Capture the cell that displays the provided text and extract its [X, Y] central coordinate. 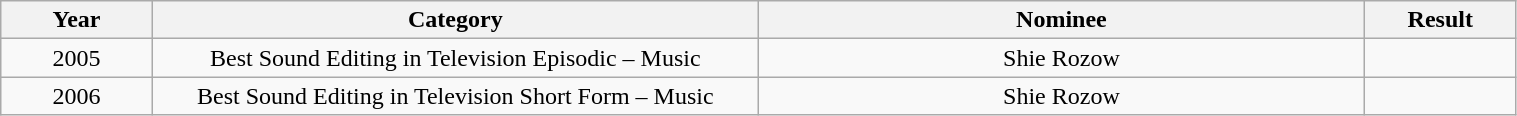
2005 [77, 58]
Nominee [1061, 20]
Category [455, 20]
2006 [77, 96]
Year [77, 20]
Best Sound Editing in Television Episodic – Music [455, 58]
Result [1440, 20]
Best Sound Editing in Television Short Form – Music [455, 96]
